Scan for the cell matching the given text and deliver its [x, y] coordinate at center. 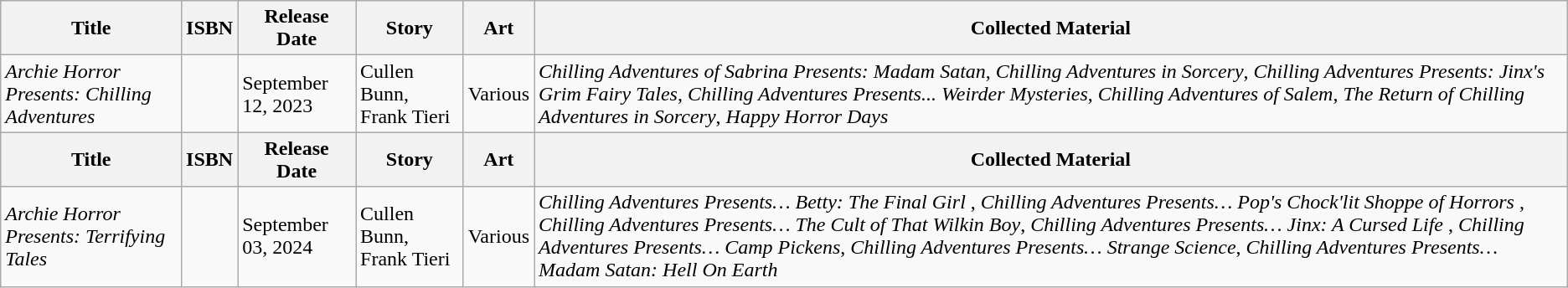
Archie Horror Presents: Chilling Adventures [91, 94]
September 12, 2023 [297, 94]
Archie Horror Presents: Terrifying Tales [91, 236]
September 03, 2024 [297, 236]
